Scan for the cell matching the given text and deliver its (X, Y) coordinate at center. 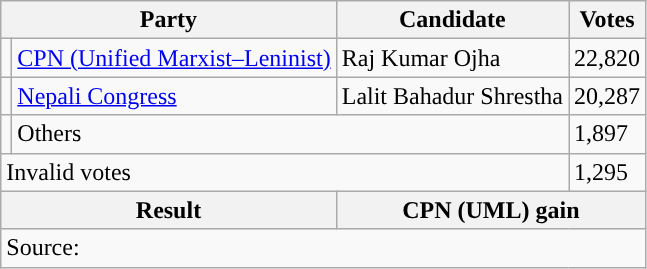
Lalit Bahadur Shrestha (452, 96)
Votes (608, 20)
Source: (324, 248)
CPN (Unified Marxist–Leninist) (174, 58)
1,897 (608, 134)
1,295 (608, 172)
Others (290, 134)
Candidate (452, 20)
Nepali Congress (174, 96)
Invalid votes (285, 172)
20,287 (608, 96)
Raj Kumar Ojha (452, 58)
Party (168, 20)
22,820 (608, 58)
Result (168, 210)
CPN (UML) gain (490, 210)
